Detect which cell encompasses the target text, then output its [x, y] center coordinate. 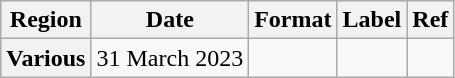
Date [170, 20]
Various [46, 58]
Format [293, 20]
31 March 2023 [170, 58]
Region [46, 20]
Ref [430, 20]
Label [372, 20]
